Locate the cell with the specified text and output its (X, Y) center coordinate. 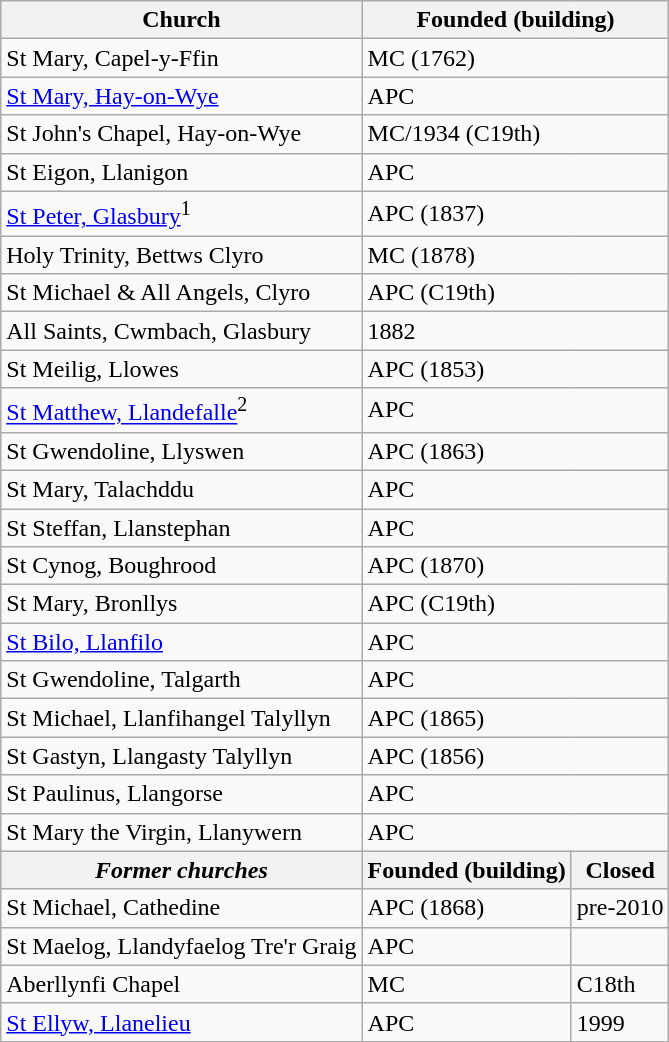
Church (182, 20)
MC (1878) (516, 255)
APC (1853) (516, 369)
MC/1934 (C19th) (516, 134)
St Gwendoline, Llyswen (182, 451)
APC (1870) (516, 566)
All Saints, Cwmbach, Glasbury (182, 331)
Former churches (182, 870)
1882 (516, 331)
APC (1865) (516, 718)
St Eigon, Llanigon (182, 172)
St Meilig, Llowes (182, 369)
St John's Chapel, Hay-on-Wye (182, 134)
St Gastyn, Llangasty Talyllyn (182, 756)
MC (466, 984)
St Mary, Hay-on-Wye (182, 96)
St Steffan, Llanstephan (182, 528)
St Mary the Virgin, Llanywern (182, 832)
St Peter, Glasbury1 (182, 214)
Aberllynfi Chapel (182, 984)
St Matthew, Llandefalle2 (182, 410)
St Gwendoline, Talgarth (182, 680)
St Maelog, Llandyfaelog Tre'r Graig (182, 946)
St Mary, Talachddu (182, 489)
MC (1762) (516, 58)
APC (1863) (516, 451)
St Mary, Bronllys (182, 604)
APC (1868) (466, 908)
St Ellyw, Llanelieu (182, 1022)
pre-2010 (620, 908)
1999 (620, 1022)
St Paulinus, Llangorse (182, 794)
C18th (620, 984)
Closed (620, 870)
APC (1837) (516, 214)
St Michael, Cathedine (182, 908)
St Michael & All Angels, Clyro (182, 293)
APC (1856) (516, 756)
St Michael, Llanfihangel Talyllyn (182, 718)
St Bilo, Llanfilo (182, 642)
Holy Trinity, Bettws Clyro (182, 255)
St Cynog, Boughrood (182, 566)
St Mary, Capel-y-Ffin (182, 58)
